Determine the [x, y] coordinate at the center of the cell enclosing the given text.  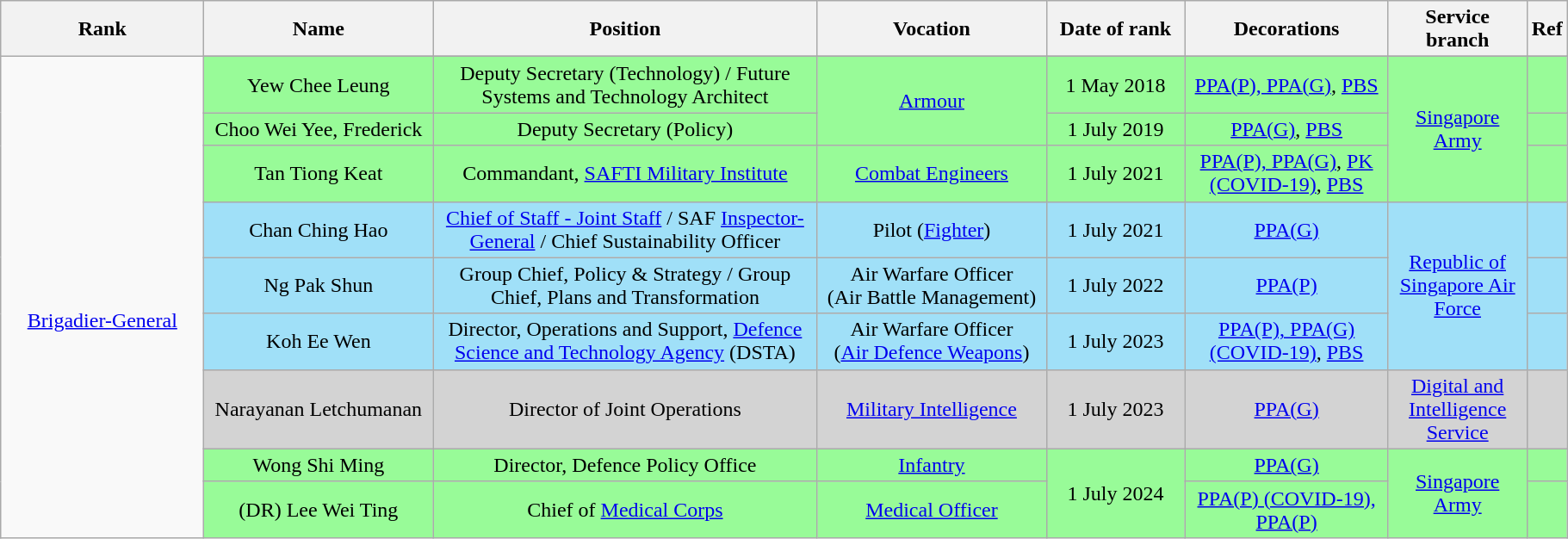
Name [319, 29]
Koh Ee Wen [319, 341]
Position [625, 29]
PPA(P) (COVID-19), PPA(P) [1286, 510]
PPA(P), PPA(G), PBS [1286, 84]
Ref [1546, 29]
Air Warfare Officer(Air Battle Management) [932, 286]
Date of rank [1116, 29]
Medical Officer [932, 510]
(DR) Lee Wei Ting [319, 510]
PPA(P), PPA(G) (COVID-19), PBS [1286, 341]
Director of Joint Operations [625, 409]
PPA(P), PPA(G), PK (COVID-19), PBS [1286, 174]
Chan Ching Hao [319, 229]
PPA(G), PBS [1286, 129]
Director, Operations and Support, Defence Science and Technology Agency (DSTA) [625, 341]
Republic of Singapore Air Force [1457, 286]
Choo Wei Yee, Frederick [319, 129]
Ng Pak Shun [319, 286]
Yew Chee Leung [319, 84]
Brigadier-General [102, 298]
Pilot (Fighter) [932, 229]
Deputy Secretary (Technology) / Future Systems and Technology Architect [625, 84]
Infantry [932, 465]
Vocation [932, 29]
Wong Shi Ming [319, 465]
1 May 2018 [1116, 84]
1 July 2019 [1116, 129]
Narayanan Letchumanan [319, 409]
Deputy Secretary (Policy) [625, 129]
Military Intelligence [932, 409]
Decorations [1286, 29]
Service branch [1457, 29]
PPA(P) [1286, 286]
Commandant, SAFTI Military Institute [625, 174]
Digital and Intelligence Service [1457, 409]
Group Chief, Policy & Strategy / Group Chief, Plans and Transformation [625, 286]
Director, Defence Policy Office [625, 465]
Chief of Staff - Joint Staff / SAF Inspector-General / Chief Sustainability Officer [625, 229]
1 July 2024 [1116, 493]
Air Warfare Officer(Air Defence Weapons) [932, 341]
Chief of Medical Corps [625, 510]
Rank [102, 29]
1 July 2022 [1116, 286]
Tan Tiong Keat [319, 174]
Combat Engineers [932, 174]
Armour [932, 102]
